Output the [X, Y] coordinate of the center of the cell containing the given text.  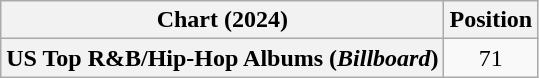
71 [491, 58]
Position [491, 20]
Chart (2024) [222, 20]
US Top R&B/Hip-Hop Albums (Billboard) [222, 58]
